Return [x, y] of the center of cell containing provided text 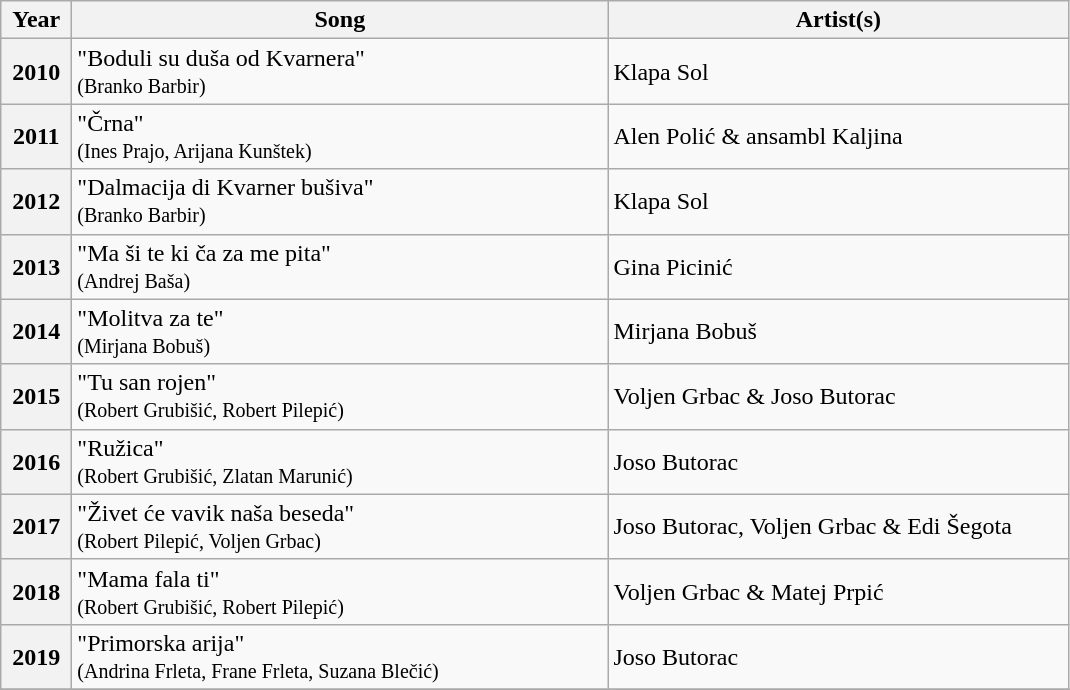
Alen Polić & ansambl Kaljina [838, 136]
2019 [36, 656]
"Živet će vavik naša beseda"(Robert Pilepić, Voljen Grbac) [340, 526]
2016 [36, 462]
2015 [36, 396]
Voljen Grbac & Joso Butorac [838, 396]
Year [36, 20]
"Ma ši te ki ča za me pita"(Andrej Baša) [340, 266]
"Molitva za te" (Mirjana Bobuš) [340, 332]
Gina Picinić [838, 266]
2017 [36, 526]
"Črna"(Ines Prajo, Arijana Kunštek) [340, 136]
2013 [36, 266]
Mirjana Bobuš [838, 332]
Voljen Grbac & Matej Prpić [838, 592]
2011 [36, 136]
"Primorska arija"(Andrina Frleta, Frane Frleta, Suzana Blečić) [340, 656]
2012 [36, 202]
Artist(s) [838, 20]
2018 [36, 592]
"Tu san rojen"(Robert Grubišić, Robert Pilepić) [340, 396]
"Mama fala ti" (Robert Grubišić, Robert Pilepić) [340, 592]
Song [340, 20]
"Ružica" (Robert Grubišić, Zlatan Marunić) [340, 462]
2010 [36, 72]
2014 [36, 332]
"Boduli su duša od Kvarnera"(Branko Barbir) [340, 72]
Joso Butorac, Voljen Grbac & Edi Šegota [838, 526]
"Dalmacija di Kvarner bušiva"(Branko Barbir) [340, 202]
